Provide the (x, y) coordinate of the cell's center where the given text is located.  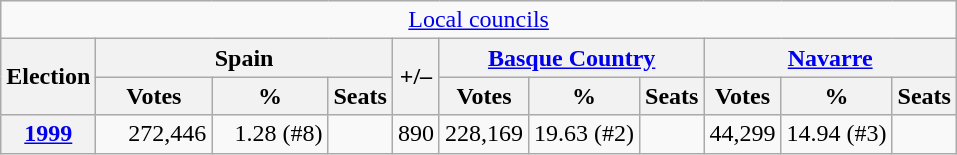
14.94 (#3) (836, 134)
1.28 (#8) (270, 134)
1999 (48, 134)
Local councils (479, 20)
272,446 (154, 134)
228,169 (484, 134)
44,299 (742, 134)
Election (48, 77)
890 (416, 134)
Basque Country (572, 58)
+/– (416, 77)
Spain (244, 58)
19.63 (#2) (584, 134)
Navarre (830, 58)
